Search for the cell housing the specified text and yield its (X, Y) center coordinate. 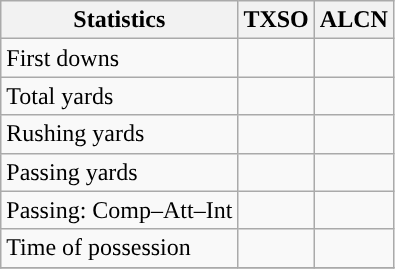
Passing: Comp–Att–Int (120, 210)
ALCN (354, 20)
Passing yards (120, 172)
Total yards (120, 96)
Time of possession (120, 248)
TXSO (276, 20)
Rushing yards (120, 134)
First downs (120, 58)
Statistics (120, 20)
